Detect which cell encompasses the target text, then output its [X, Y] center coordinate. 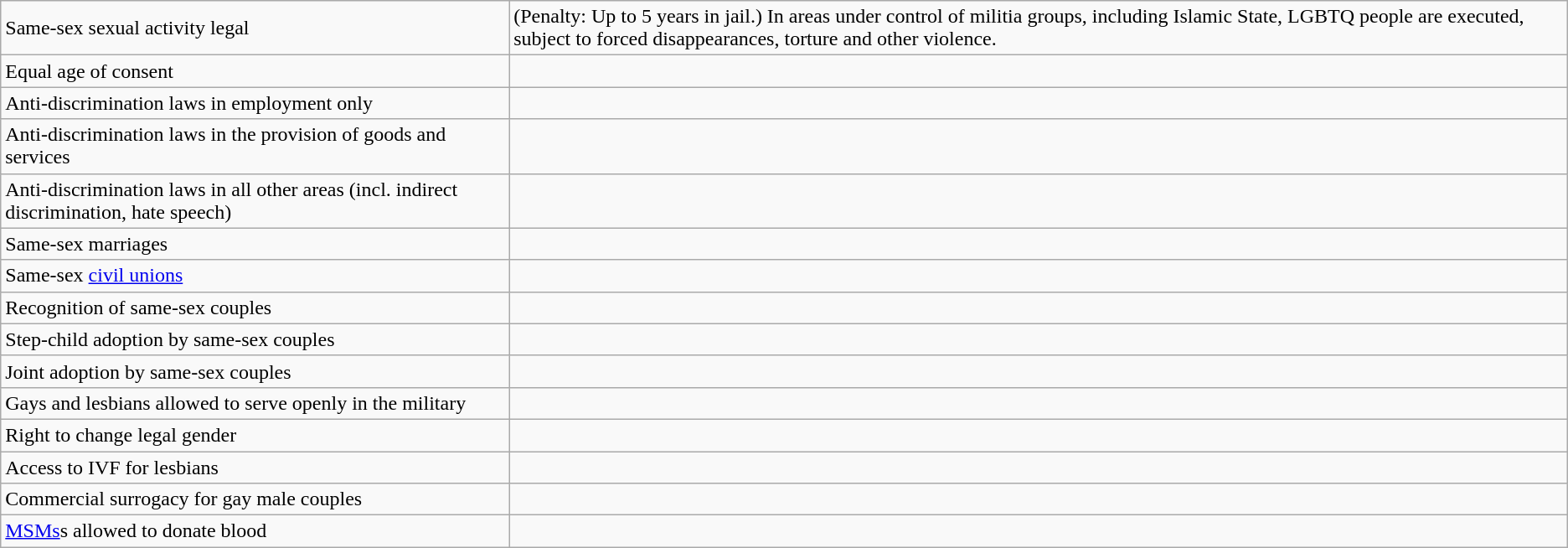
Same-sex civil unions [255, 276]
Right to change legal gender [255, 435]
Gays and lesbians allowed to serve openly in the military [255, 403]
Same-sex sexual activity legal [255, 28]
Step-child adoption by same-sex couples [255, 339]
Joint adoption by same-sex couples [255, 371]
Recognition of same-sex couples [255, 308]
Access to IVF for lesbians [255, 467]
Anti-discrimination laws in all other areas (incl. indirect discrimination, hate speech) [255, 201]
Equal age of consent [255, 71]
Anti-discrimination laws in employment only [255, 103]
Anti-discrimination laws in the provision of goods and services [255, 146]
Same-sex marriages [255, 244]
MSMss allowed to donate blood [255, 531]
Commercial surrogacy for gay male couples [255, 499]
